Find where the given text appears and provide that cell's center as [X, Y] coordinate. 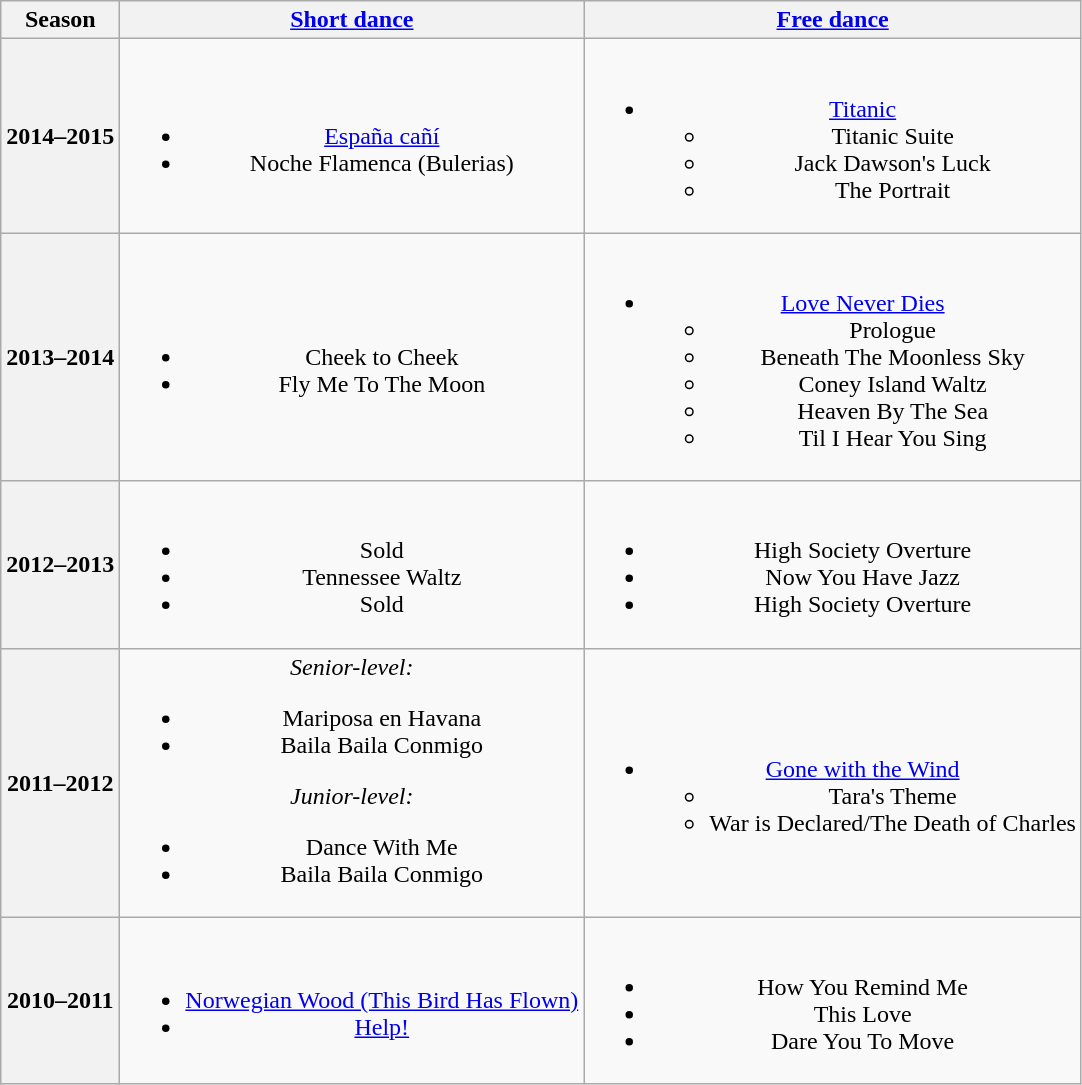
High Society OvertureNow You Have Jazz High Society Overture [833, 564]
Gone with the Wind Tara's ThemeWar is Declared/The Death of Charles [833, 782]
Season [60, 20]
Titanic Titanic SuiteJack Dawson's LuckThe Portrait [833, 136]
Free dance [833, 20]
2011–2012 [60, 782]
Senior-level:Mariposa en HavanaBaila Baila ConmigoJunior-level:Dance With Me Baila Baila Conmigo [352, 782]
Norwegian Wood (This Bird Has Flown) Help! [352, 1000]
2014–2015 [60, 136]
2010–2011 [60, 1000]
2012–2013 [60, 564]
Sold Tennessee Waltz Sold [352, 564]
How You Remind MeThis LoveDare You To Move [833, 1000]
Love Never Dies PrologueBeneath The Moonless SkyConey Island WaltzHeaven By The SeaTil I Hear You Sing [833, 357]
Cheek to Cheek Fly Me To The Moon [352, 357]
2013–2014 [60, 357]
Short dance [352, 20]
España cañí Noche Flamenca (Bulerias) [352, 136]
